Locate the cell with the specified text and output its [X, Y] center coordinate. 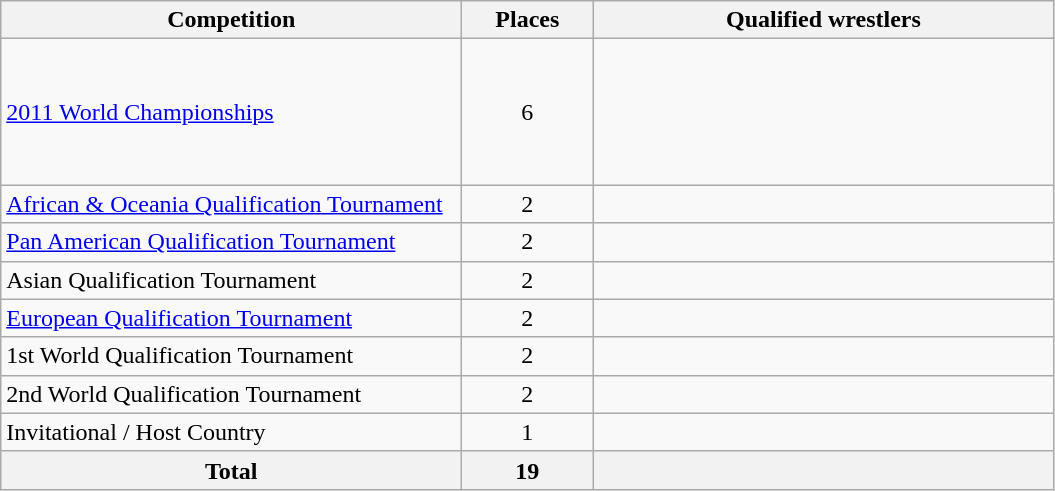
1 [528, 432]
Invitational / Host Country [232, 432]
6 [528, 112]
Qualified wrestlers [824, 20]
1st World Qualification Tournament [232, 356]
Places [528, 20]
Competition [232, 20]
2nd World Qualification Tournament [232, 394]
Asian Qualification Tournament [232, 280]
Pan American Qualification Tournament [232, 242]
2011 World Championships [232, 112]
19 [528, 470]
European Qualification Tournament [232, 318]
African & Oceania Qualification Tournament [232, 204]
Total [232, 470]
